For the text-containing cell, return its midpoint in (X, Y) coordinate format. 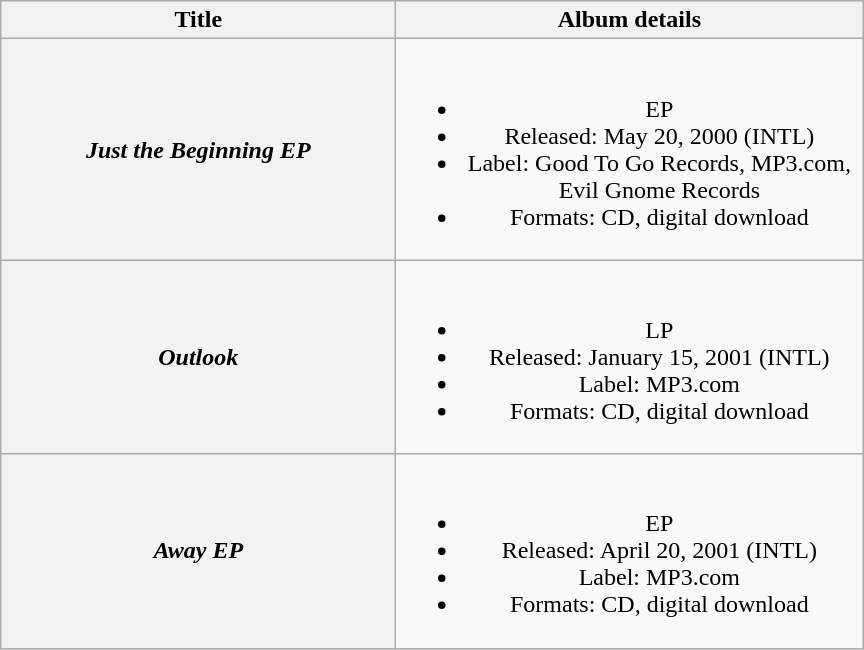
Away EP (198, 551)
Outlook (198, 357)
LPReleased: January 15, 2001 (INTL)Label: MP3.comFormats: CD, digital download (630, 357)
EPReleased: May 20, 2000 (INTL)Label: Good To Go Records, MP3.com, Evil Gnome RecordsFormats: CD, digital download (630, 150)
Album details (630, 20)
Title (198, 20)
EPReleased: April 20, 2001 (INTL)Label: MP3.comFormats: CD, digital download (630, 551)
Just the Beginning EP (198, 150)
